For the text-containing cell, return its midpoint in (x, y) coordinate format. 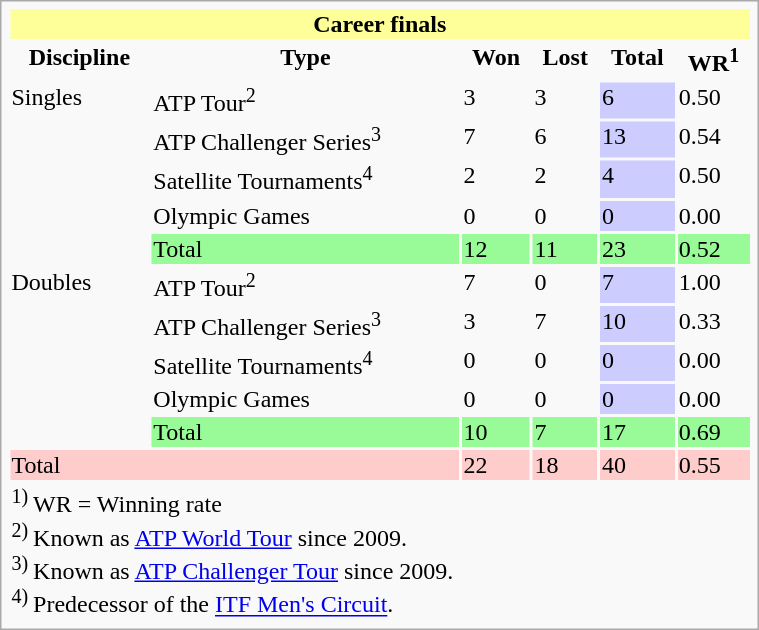
23 (637, 248)
17 (637, 433)
0.33 (713, 324)
13 (637, 139)
0.54 (713, 139)
11 (565, 248)
Doubles (80, 356)
Won (496, 60)
12 (496, 248)
Lost (565, 60)
Singles (80, 172)
4 (637, 179)
18 (565, 466)
40 (637, 466)
Type (306, 60)
0.69 (713, 433)
Discipline (80, 60)
0.52 (713, 248)
22 (496, 466)
1.00 (713, 284)
0.55 (713, 466)
WR1 (713, 60)
Career finals (380, 24)
1) WR = Winning rate2) Known as ATP World Tour since 2009.3) Known as ATP Challenger Tour since 2009.4) Predecessor of the ITF Men's Circuit. (380, 552)
